Search for the cell housing the specified text and yield its (x, y) center coordinate. 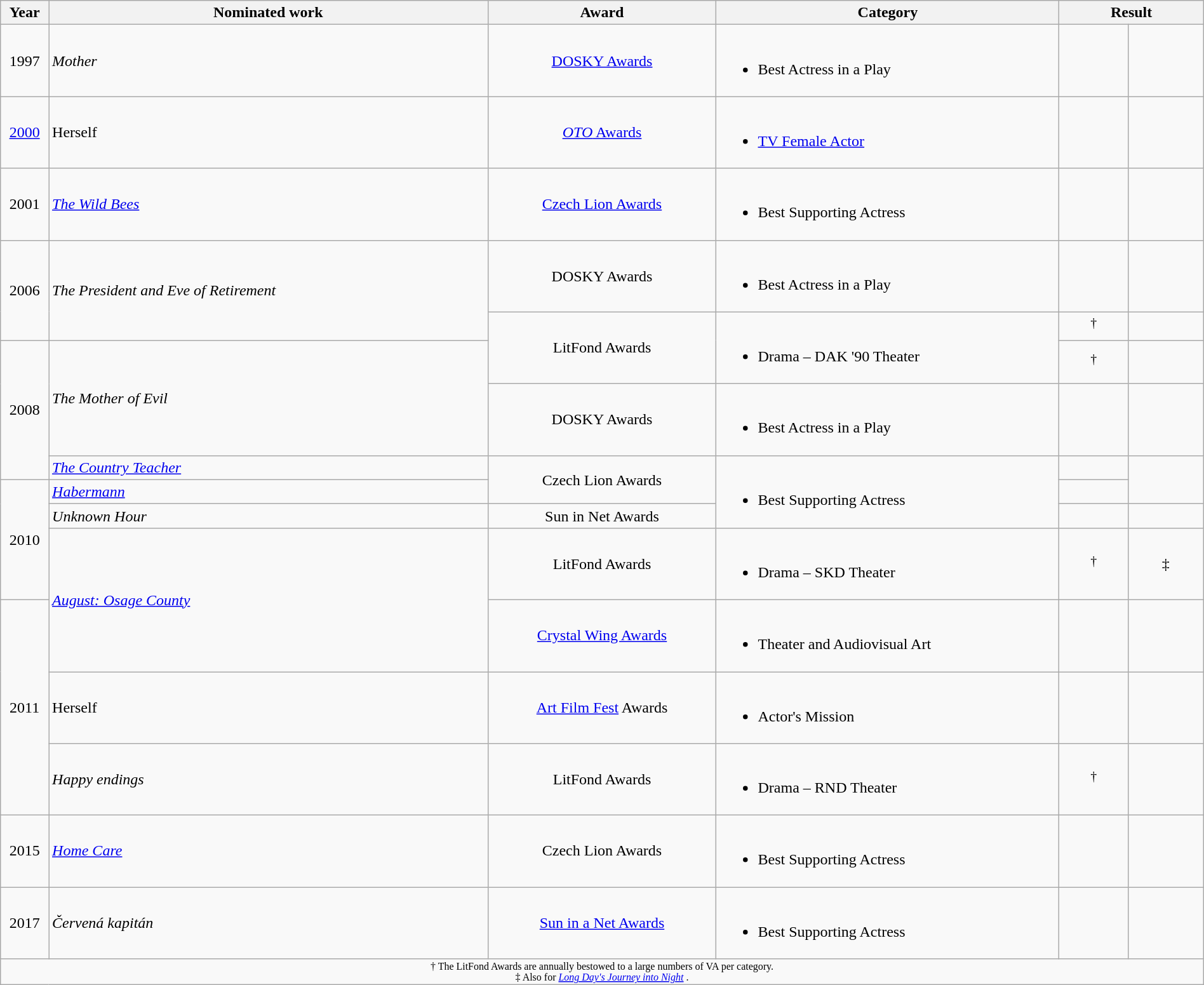
2008 (25, 410)
Mother (269, 61)
Award (602, 13)
Happy endings (269, 780)
TV Female Actor (888, 132)
Actor's Mission (888, 707)
1997 (25, 61)
Sun in Net Awards (602, 516)
Červená kapitán (269, 923)
Sun in a Net Awards (602, 923)
The President and Eve of Retirement (269, 290)
2006 (25, 290)
Nominated work (269, 13)
Year (25, 13)
OTO Awards (602, 132)
Habermann (269, 492)
2011 (25, 707)
Drama – DAK '90 Theater (888, 348)
Drama – SKD Theater (888, 564)
Crystal Wing Awards (602, 635)
Drama – RND Theater (888, 780)
The Mother of Evil (269, 398)
Result (1132, 13)
Unknown Hour (269, 516)
2001 (25, 204)
2017 (25, 923)
† The LitFond Awards are annually bestowed to a large numbers of VA per category. ‡ Also for Long Day's Journey into Night . (602, 972)
2000 (25, 132)
‡ (1166, 564)
2015 (25, 851)
The Wild Bees (269, 204)
August: Osage County (269, 600)
Category (888, 13)
Home Care (269, 851)
2010 (25, 540)
Theater and Audiovisual Art (888, 635)
Art Film Fest Awards (602, 707)
The Country Teacher (269, 467)
